Detect which cell encompasses the target text, then output its [X, Y] center coordinate. 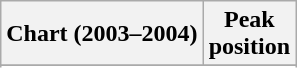
Peakposition [249, 34]
Chart (2003–2004) [102, 34]
